Search for the cell housing the specified text and yield its (x, y) center coordinate. 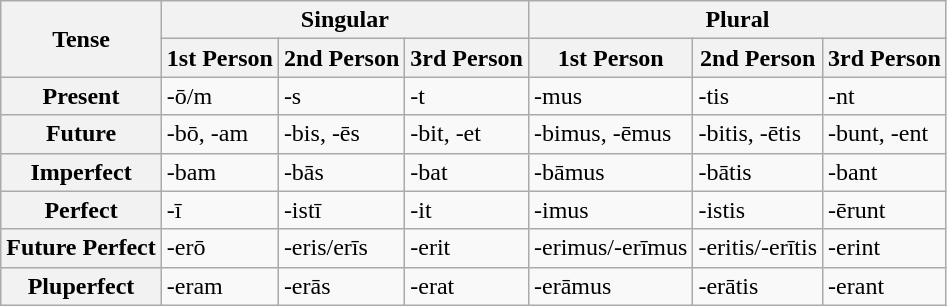
-eritis/-erītis (758, 248)
-bis, -ēs (341, 134)
-erat (467, 286)
-erint (885, 248)
-erō (220, 248)
-bunt, -ent (885, 134)
Pluperfect (82, 286)
-istī (341, 210)
-istis (758, 210)
-erimus/-erīmus (610, 248)
Future Perfect (82, 248)
-eris/erīs (341, 248)
Plural (737, 20)
-s (341, 96)
-bō, -am (220, 134)
Imperfect (82, 172)
Perfect (82, 210)
-eram (220, 286)
-erās (341, 286)
-ērunt (885, 210)
-bat (467, 172)
-bimus, -ēmus (610, 134)
-bitis, -ētis (758, 134)
-erit (467, 248)
-ō/m (220, 96)
Future (82, 134)
-bam (220, 172)
-mus (610, 96)
-erātis (758, 286)
-t (467, 96)
-nt (885, 96)
-imus (610, 210)
Singular (344, 20)
-bās (341, 172)
-erāmus (610, 286)
Tense (82, 39)
-erant (885, 286)
-bātis (758, 172)
-bit, -et (467, 134)
-tis (758, 96)
-bāmus (610, 172)
-bant (885, 172)
-it (467, 210)
-ī (220, 210)
Present (82, 96)
